Find where the given text appears and provide that cell's center as (X, Y) coordinate. 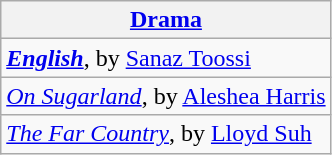
The Far Country, by Lloyd Suh (166, 134)
English, by Sanaz Toossi (166, 58)
On Sugarland, by Aleshea Harris (166, 96)
Drama (166, 20)
